Determine the (x, y) coordinate at the center of the cell enclosing the given text.  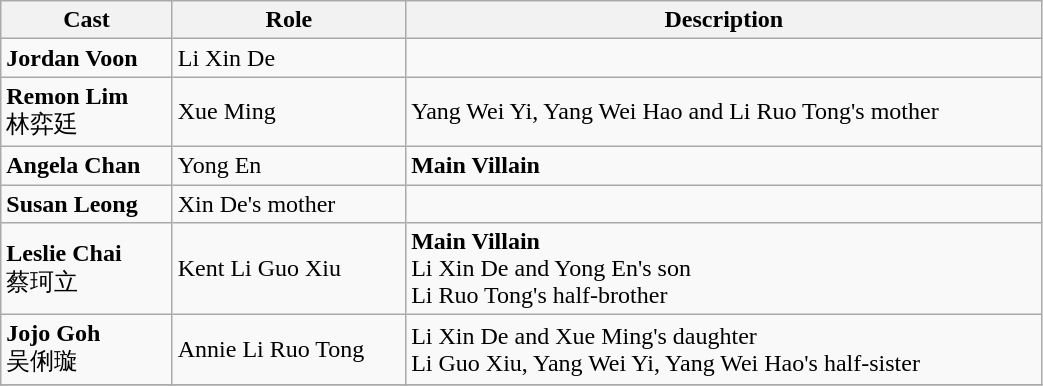
Jojo Goh吴俐璇 (86, 350)
Kent Li Guo Xiu (288, 269)
Xue Ming (288, 112)
Remon Lim林弈廷 (86, 112)
Jordan Voon (86, 58)
Angela Chan (86, 165)
Role (288, 20)
Yang Wei Yi, Yang Wei Hao and Li Ruo Tong's mother (724, 112)
Main Villain (724, 165)
Yong En (288, 165)
Annie Li Ruo Tong (288, 350)
Cast (86, 20)
Susan Leong (86, 203)
Leslie Chai蔡珂立 (86, 269)
Li Xin De and Xue Ming's daughterLi Guo Xiu, Yang Wei Yi, Yang Wei Hao's half-sister (724, 350)
Li Xin De (288, 58)
Main VillainLi Xin De and Yong En's sonLi Ruo Tong's half-brother (724, 269)
Description (724, 20)
Xin De's mother (288, 203)
